Identify which cell holds the provided text, then report its [x, y] central coordinate. 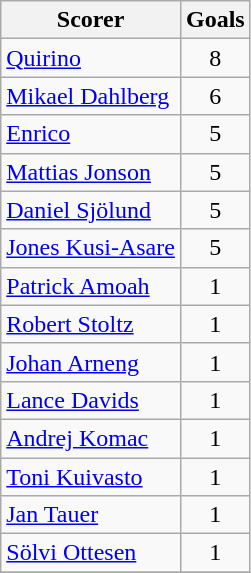
Jones Kusi-Asare [91, 248]
6 [215, 96]
Toni Kuivasto [91, 477]
Lance Davids [91, 400]
Scorer [91, 20]
Enrico [91, 134]
Goals [215, 20]
Sölvi Ottesen [91, 553]
Jan Tauer [91, 515]
8 [215, 58]
Daniel Sjölund [91, 210]
Mattias Jonson [91, 172]
Patrick Amoah [91, 286]
Robert Stoltz [91, 324]
Quirino [91, 58]
Johan Arneng [91, 362]
Mikael Dahlberg [91, 96]
Andrej Komac [91, 438]
